Capture the cell that displays the provided text and extract its (X, Y) central coordinate. 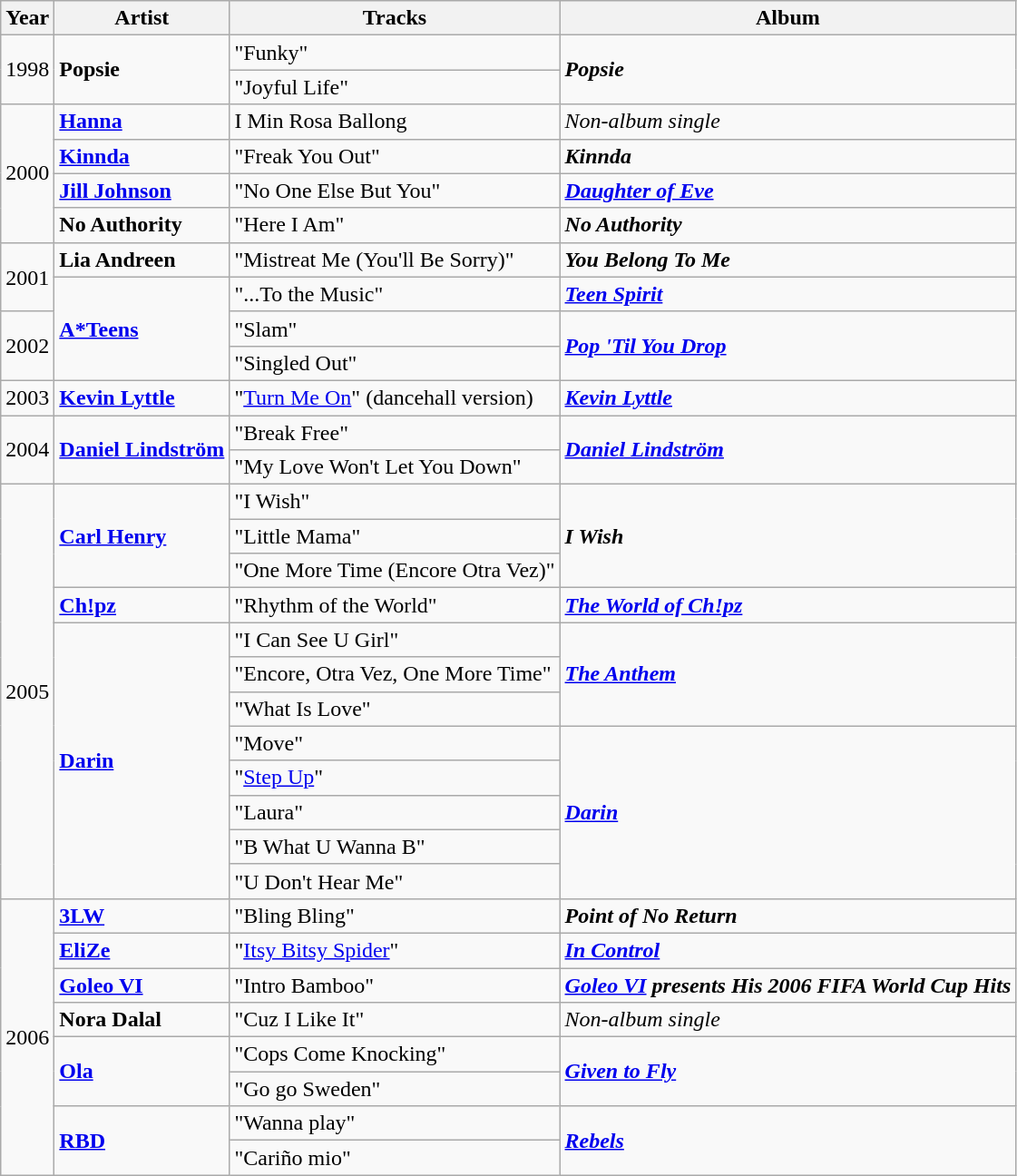
3LW (142, 916)
"Joyful Life" (395, 87)
Ola (142, 1072)
"Intro Bamboo" (395, 985)
"My Love Won't Let You Down" (395, 467)
In Control (787, 950)
"I Can See U Girl" (395, 640)
The World of Ch!pz (787, 605)
"Freak You Out" (395, 156)
2004 (27, 450)
"I Wish" (395, 502)
Artist (142, 18)
"Cops Come Knocking" (395, 1054)
"One More Time (Encore Otra Vez)" (395, 571)
"Move" (395, 743)
Daughter of Eve (787, 191)
"Step Up" (395, 778)
Teen Spirit (787, 294)
"Funky" (395, 53)
2002 (27, 346)
"Laura" (395, 812)
"Cariño mio" (395, 1158)
1998 (27, 70)
Goleo VI presents His 2006 FIFA World Cup Hits (787, 985)
Given to Fly (787, 1072)
"Slam" (395, 328)
RBD (142, 1141)
2006 (27, 1036)
2000 (27, 173)
"No One Else But You" (395, 191)
"Little Mama" (395, 536)
"What Is Love" (395, 709)
"Turn Me On" (dancehall version) (395, 397)
Nora Dalal (142, 1020)
Album (787, 18)
Hanna (142, 122)
"Itsy Bitsy Spider" (395, 950)
2001 (27, 277)
"Break Free" (395, 433)
Lia Andreen (142, 260)
"Go go Sweden" (395, 1089)
2005 (27, 691)
"Singled Out" (395, 363)
I Min Rosa Ballong (395, 122)
2003 (27, 397)
EliZe (142, 950)
"Rhythm of the World" (395, 605)
Pop 'Til You Drop (787, 346)
"Cuz I Like It" (395, 1020)
Rebels (787, 1141)
A*Teens (142, 328)
Goleo VI (142, 985)
"Encore, Otra Vez, One More Time" (395, 674)
Carl Henry (142, 536)
"Wanna play" (395, 1123)
The Anthem (787, 674)
"Here I Am" (395, 225)
Ch!pz (142, 605)
"Mistreat Me (You'll Be Sorry)" (395, 260)
Point of No Return (787, 916)
I Wish (787, 536)
Year (27, 18)
"U Don't Hear Me" (395, 881)
Tracks (395, 18)
"...To the Music" (395, 294)
"Bling Bling" (395, 916)
Jill Johnson (142, 191)
You Belong To Me (787, 260)
"B What U Wanna B" (395, 847)
